Return the (X, Y) coordinate for the center point of the cell that contains the specified text.  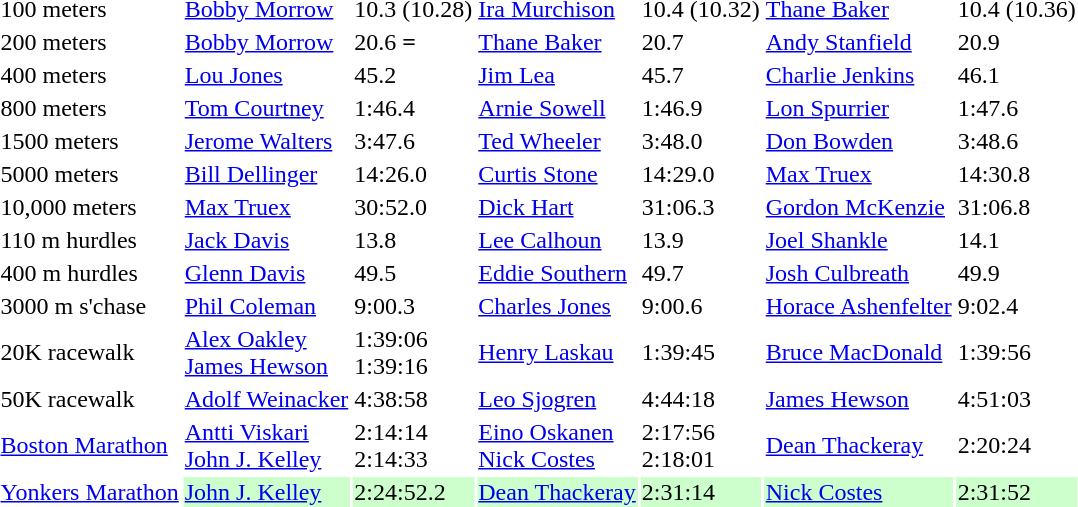
49.5 (414, 273)
1:39:56 (1016, 352)
2:14:142:14:33 (414, 446)
14.1 (1016, 240)
4:51:03 (1016, 399)
2:31:52 (1016, 492)
20.7 (700, 42)
Lou Jones (266, 75)
13.8 (414, 240)
31:06.8 (1016, 207)
Josh Culbreath (858, 273)
1:46.4 (414, 108)
Don Bowden (858, 141)
2:17:562:18:01 (700, 446)
2:24:52.2 (414, 492)
Gordon McKenzie (858, 207)
31:06.3 (700, 207)
3:48.0 (700, 141)
46.1 (1016, 75)
Eddie Southern (557, 273)
4:38:58 (414, 399)
49.7 (700, 273)
Bill Dellinger (266, 174)
1:46.9 (700, 108)
Bruce MacDonald (858, 352)
Jack Davis (266, 240)
Antti Viskari John J. Kelley (266, 446)
Adolf Weinacker (266, 399)
Horace Ashenfelter (858, 306)
9:02.4 (1016, 306)
Arnie Sowell (557, 108)
3:48.6 (1016, 141)
Eino Oskanen Nick Costes (557, 446)
4:44:18 (700, 399)
30:52.0 (414, 207)
Lee Calhoun (557, 240)
14:29.0 (700, 174)
Jerome Walters (266, 141)
9:00.3 (414, 306)
20.9 (1016, 42)
Bobby Morrow (266, 42)
Jim Lea (557, 75)
Andy Stanfield (858, 42)
Leo Sjogren (557, 399)
13.9 (700, 240)
Charlie Jenkins (858, 75)
3:47.6 (414, 141)
Charles Jones (557, 306)
Joel Shankle (858, 240)
Lon Spurrier (858, 108)
49.9 (1016, 273)
Henry Laskau (557, 352)
2:31:14 (700, 492)
45.7 (700, 75)
Phil Coleman (266, 306)
Tom Courtney (266, 108)
Thane Baker (557, 42)
2:20:24 (1016, 446)
Dick Hart (557, 207)
1:39:061:39:16 (414, 352)
Curtis Stone (557, 174)
James Hewson (858, 399)
14:30.8 (1016, 174)
9:00.6 (700, 306)
1:47.6 (1016, 108)
45.2 (414, 75)
14:26.0 (414, 174)
Alex Oakley James Hewson (266, 352)
20.6 = (414, 42)
1:39:45 (700, 352)
Glenn Davis (266, 273)
Nick Costes (858, 492)
John J. Kelley (266, 492)
Ted Wheeler (557, 141)
